From the cell containing the given text, extract its center point as (x, y) coordinate. 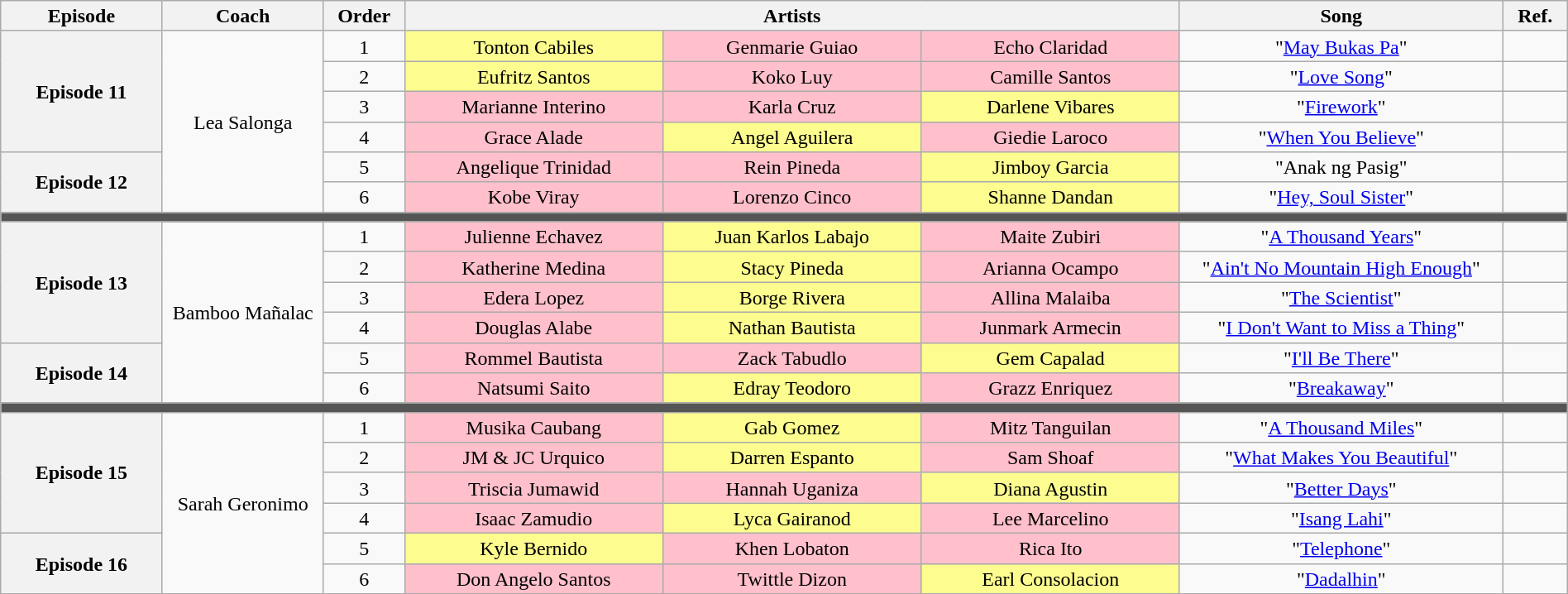
Shanne Dandan (1050, 197)
Song (1341, 17)
Artists (792, 17)
Episode 15 (81, 472)
JM & JC Urquico (533, 458)
Episode 12 (81, 182)
Marianne Interino (533, 106)
"I Don't Want to Miss a Thing" (1341, 328)
Don Angelo Santos (533, 579)
Camille Santos (1050, 76)
Triscia Jumawid (533, 488)
Episode 16 (81, 563)
Isaac Zamudio (533, 518)
Angel Aguilera (791, 137)
Gem Capalad (1050, 357)
Katherine Medina (533, 266)
Edray Teodoro (791, 389)
Musika Caubang (533, 427)
Khen Lobaton (791, 548)
"The Scientist" (1341, 298)
Lyca Gairanod (791, 518)
"Firework" (1341, 106)
Junmark Armecin (1050, 328)
Episode 11 (81, 91)
"What Makes You Beautiful" (1341, 458)
Grace Alade (533, 137)
Borge Rivera (791, 298)
"Hey, Soul Sister" (1341, 197)
Episode (81, 17)
Eufritz Santos (533, 76)
Angelique Trinidad (533, 167)
Episode 13 (81, 282)
Order (364, 17)
Rommel Bautista (533, 357)
"Telephone" (1341, 548)
Lorenzo Cinco (791, 197)
Juan Karlos Labajo (791, 237)
Koko Luy (791, 76)
Lee Marcelino (1050, 518)
Sam Shoaf (1050, 458)
"Better Days" (1341, 488)
Diana Agustin (1050, 488)
Julienne Echavez (533, 237)
"Breakaway" (1341, 389)
Episode 14 (81, 372)
Kyle Bernido (533, 548)
Ref. (1535, 17)
Jimboy Garcia (1050, 167)
Hannah Uganiza (791, 488)
Genmarie Guiao (791, 46)
Darlene Vibares (1050, 106)
Echo Claridad (1050, 46)
Lea Salonga (243, 121)
Rein Pineda (791, 167)
Douglas Alabe (533, 328)
Rica Ito (1050, 548)
Mitz Tanguilan (1050, 427)
Natsumi Saito (533, 389)
Arianna Ocampo (1050, 266)
Sarah Geronimo (243, 503)
"Love Song" (1341, 76)
"Dadalhin" (1341, 579)
"A Thousand Years" (1341, 237)
Zack Tabudlo (791, 357)
Darren Espanto (791, 458)
"Isang Lahi" (1341, 518)
"May Bukas Pa" (1341, 46)
Edera Lopez (533, 298)
Kobe Viray (533, 197)
"Ain't No Mountain High Enough" (1341, 266)
Nathan Bautista (791, 328)
Karla Cruz (791, 106)
Earl Consolacion (1050, 579)
Bamboo Mañalac (243, 313)
Gab Gomez (791, 427)
"When You Believe" (1341, 137)
Tonton Cabiles (533, 46)
Stacy Pineda (791, 266)
Coach (243, 17)
Maite Zubiri (1050, 237)
Grazz Enriquez (1050, 389)
Allina Malaiba (1050, 298)
"Anak ng Pasig" (1341, 167)
Twittle Dizon (791, 579)
"A Thousand Miles" (1341, 427)
Giedie Laroco (1050, 137)
"I'll Be There" (1341, 357)
